Search for the cell housing the specified text and yield its (x, y) center coordinate. 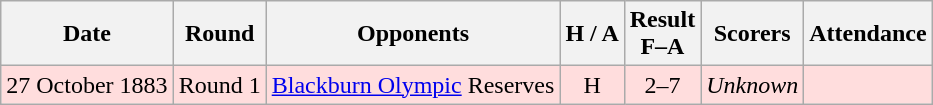
Scorers (752, 34)
Blackburn Olympic Reserves (413, 85)
Attendance (868, 34)
Round 1 (220, 85)
Opponents (413, 34)
27 October 1883 (87, 85)
H / A (592, 34)
Unknown (752, 85)
ResultF–A (662, 34)
Date (87, 34)
H (592, 85)
2–7 (662, 85)
Round (220, 34)
